Find where the given text appears and provide that cell's center as [x, y] coordinate. 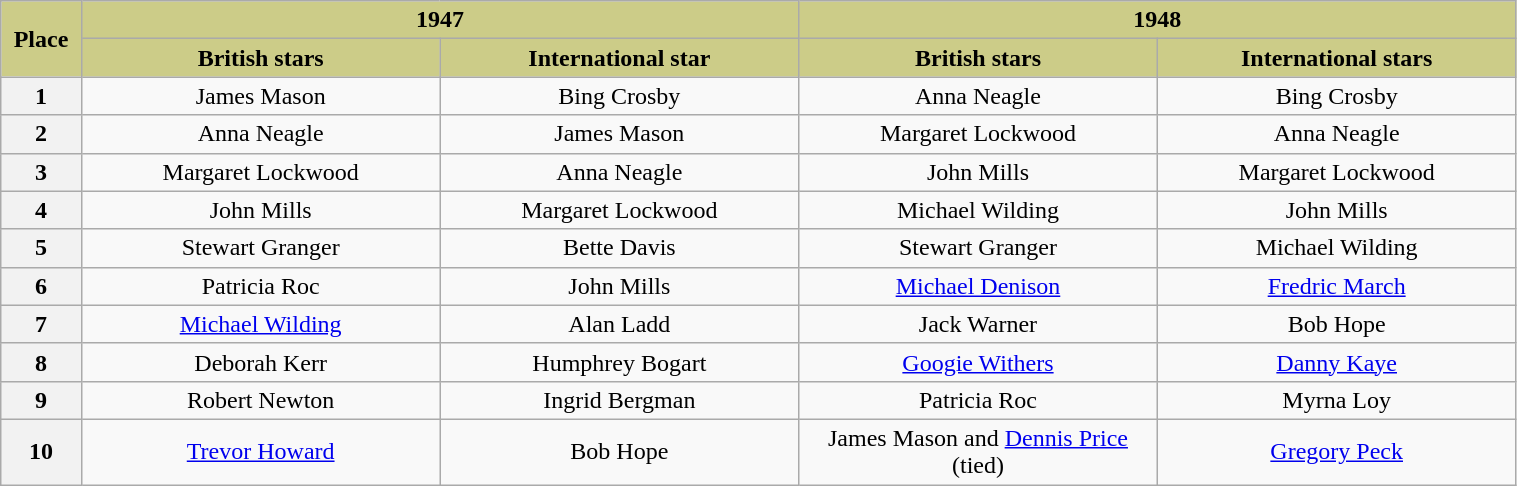
Ingrid Bergman [620, 400]
2 [42, 134]
Trevor Howard [260, 452]
8 [42, 362]
Humphrey Bogart [620, 362]
4 [42, 210]
1 [42, 96]
Robert Newton [260, 400]
Place [42, 39]
Deborah Kerr [260, 362]
1948 [1158, 20]
9 [42, 400]
Michael Denison [978, 286]
5 [42, 248]
Fredric March [1336, 286]
Danny Kaye [1336, 362]
Alan Ladd [620, 324]
Myrna Loy [1336, 400]
1947 [440, 20]
6 [42, 286]
10 [42, 452]
International stars [1336, 58]
Jack Warner [978, 324]
Bette Davis [620, 248]
Gregory Peck [1336, 452]
James Mason and Dennis Price (tied) [978, 452]
International star [620, 58]
Googie Withers [978, 362]
7 [42, 324]
3 [42, 172]
